Detect which cell encompasses the target text, then output its (X, Y) center coordinate. 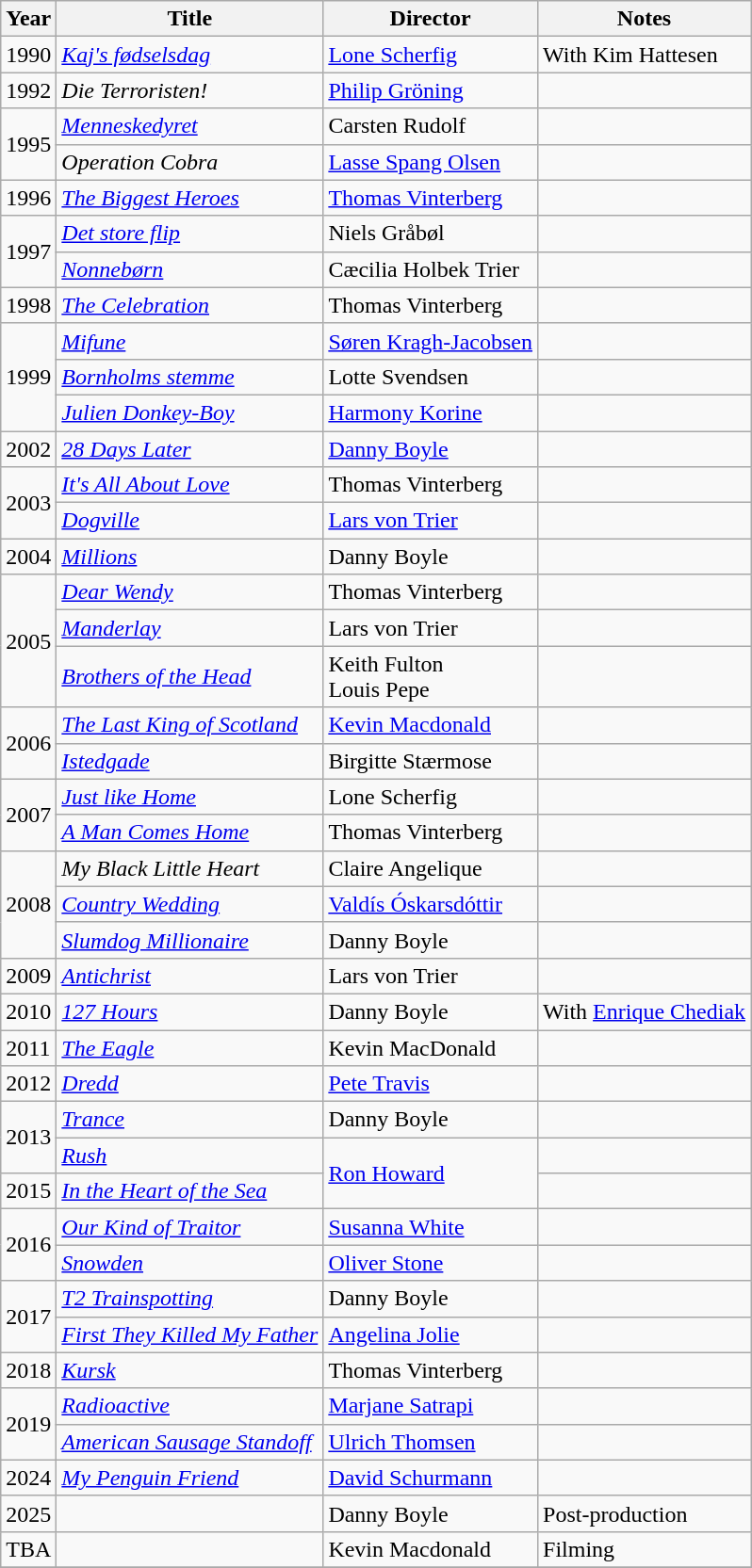
It's All About Love (190, 485)
1997 (28, 251)
Country Wedding (190, 904)
Oliver Stone (431, 1263)
Julien Donkey-Boy (190, 412)
Antichrist (190, 976)
Angelina Jolie (431, 1334)
2009 (28, 976)
2004 (28, 557)
2018 (28, 1370)
2002 (28, 449)
1996 (28, 198)
2025 (28, 1513)
The Celebration (190, 305)
David Schurmann (431, 1478)
2012 (28, 1084)
The Last King of Scotland (190, 725)
Menneskedyret (190, 126)
2008 (28, 904)
Snowden (190, 1263)
Slumdog Millionaire (190, 940)
2010 (28, 1011)
Rush (190, 1156)
Valdís Óskarsdóttir (431, 904)
Birgitte Stærmose (431, 761)
Director (431, 19)
2006 (28, 743)
Filming (645, 1549)
2011 (28, 1048)
Carsten Rudolf (431, 126)
Susanna White (431, 1227)
Keith FultonLouis Pepe (431, 676)
Radioactive (190, 1406)
Dear Wendy (190, 592)
2017 (28, 1317)
Our Kind of Traitor (190, 1227)
Marjane Satrapi (431, 1406)
Philip Gröning (431, 90)
Millions (190, 557)
Trance (190, 1120)
Mifune (190, 341)
Dogville (190, 521)
Lotte Svendsen (431, 377)
1999 (28, 377)
Year (28, 19)
TBA (28, 1549)
With Kim Hattesen (645, 55)
2007 (28, 815)
My Penguin Friend (190, 1478)
Ulrich Thomsen (431, 1442)
Ron Howard (431, 1173)
1995 (28, 144)
The Biggest Heroes (190, 198)
Claire Angelique (431, 868)
1990 (28, 55)
2003 (28, 503)
2024 (28, 1478)
28 Days Later (190, 449)
Istedgade (190, 761)
Bornholms stemme (190, 377)
T2 Trainspotting (190, 1299)
Die Terroristen! (190, 90)
Post-production (645, 1513)
Just like Home (190, 797)
1998 (28, 305)
The Eagle (190, 1048)
American Sausage Standoff (190, 1442)
Det store flip (190, 234)
2005 (28, 640)
1992 (28, 90)
Notes (645, 19)
Manderlay (190, 628)
In the Heart of the Sea (190, 1191)
2016 (28, 1245)
Kevin MacDonald (431, 1048)
Cæcilia Holbek Trier (431, 269)
Søren Kragh-Jacobsen (431, 341)
Pete Travis (431, 1084)
My Black Little Heart (190, 868)
Kursk (190, 1370)
Brothers of the Head (190, 676)
A Man Comes Home (190, 832)
First They Killed My Father (190, 1334)
2019 (28, 1424)
Kaj's fødselsdag (190, 55)
With Enrique Chediak (645, 1011)
Operation Cobra (190, 162)
127 Hours (190, 1011)
2015 (28, 1191)
Lasse Spang Olsen (431, 162)
Title (190, 19)
Dredd (190, 1084)
Harmony Korine (431, 412)
Niels Gråbøl (431, 234)
2013 (28, 1138)
Nonnebørn (190, 269)
